Return [X, Y] of the center of cell containing provided text 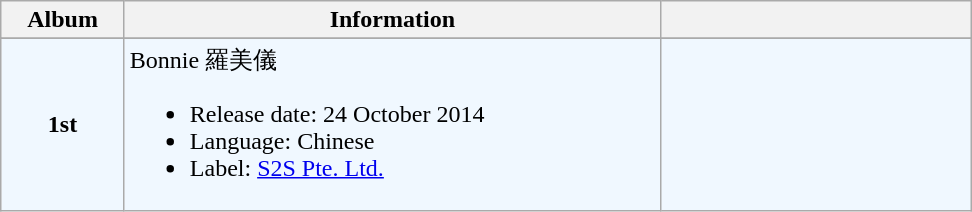
Information [392, 20]
1st [63, 125]
Bonnie 羅美儀Release date: 24 October 2014Language: ChineseLabel: S2S Pte. Ltd. [392, 125]
Album [63, 20]
